Provide the [X, Y] coordinate of the cell's center where the given text is located.  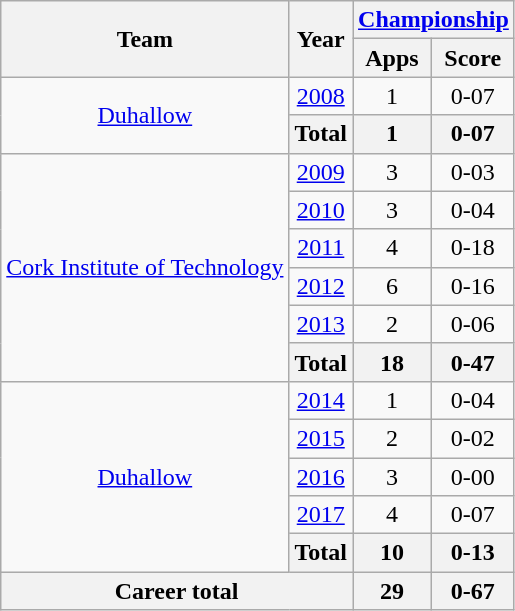
0-00 [472, 477]
2015 [321, 438]
10 [392, 553]
2009 [321, 172]
Cork Institute of Technology [145, 267]
Score [472, 58]
0-47 [472, 362]
0-02 [472, 438]
18 [392, 362]
0-18 [472, 248]
29 [392, 591]
Championship [434, 20]
0-67 [472, 591]
0-13 [472, 553]
Team [145, 39]
6 [392, 286]
2008 [321, 96]
2012 [321, 286]
2010 [321, 210]
2014 [321, 400]
2017 [321, 515]
0-03 [472, 172]
0-16 [472, 286]
0-06 [472, 324]
2016 [321, 477]
Apps [392, 58]
Year [321, 39]
2011 [321, 248]
2013 [321, 324]
Career total [177, 591]
